Determine the (x, y) coordinate at the center of the cell enclosing the given text.  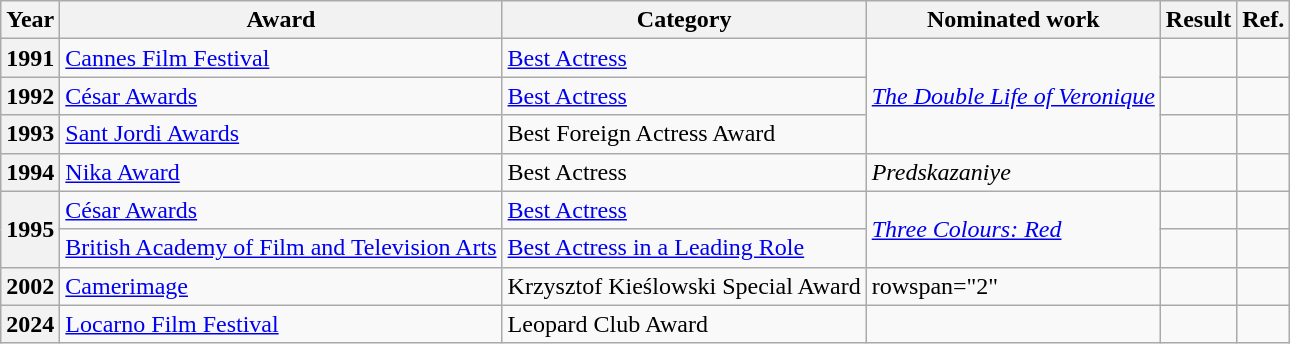
Best Actress in a Leading Role (684, 248)
rowspan="2" (1013, 286)
Award (281, 20)
Predskazaniye (1013, 172)
1994 (30, 172)
Category (684, 20)
Locarno Film Festival (281, 324)
Result (1198, 20)
Best Foreign Actress Award (684, 134)
Ref. (1264, 20)
2024 (30, 324)
Three Colours: Red (1013, 229)
Leopard Club Award (684, 324)
Krzysztof Kieślowski Special Award (684, 286)
Cannes Film Festival (281, 58)
Year (30, 20)
The Double Life of Veronique (1013, 96)
1991 (30, 58)
Nominated work (1013, 20)
Camerimage (281, 286)
1993 (30, 134)
1995 (30, 229)
British Academy of Film and Television Arts (281, 248)
2002 (30, 286)
1992 (30, 96)
Sant Jordi Awards (281, 134)
Nika Award (281, 172)
